Return (X, Y) of the center of cell containing provided text 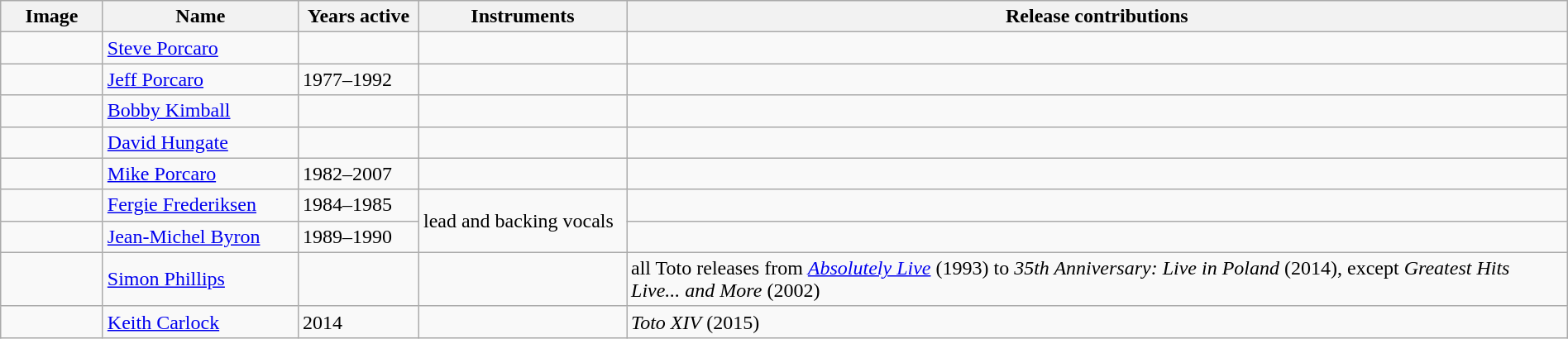
1977–1992 (358, 79)
David Hungate (200, 142)
lead and backing vocals (523, 221)
Jean-Michel Byron (200, 236)
Jeff Porcaro (200, 79)
Name (200, 17)
Fergie Frederiksen (200, 205)
Toto XIV (2015) (1097, 322)
Simon Phillips (200, 279)
Mike Porcaro (200, 174)
Image (52, 17)
Keith Carlock (200, 322)
Instruments (523, 17)
all Toto releases from Absolutely Live (1993) to 35th Anniversary: Live in Poland (2014), except Greatest Hits Live... and More (2002) (1097, 279)
1982–2007 (358, 174)
Years active (358, 17)
Steve Porcaro (200, 48)
Release contributions (1097, 17)
Bobby Kimball (200, 111)
1984–1985 (358, 205)
1989–1990 (358, 236)
2014 (358, 322)
